Capture the cell that displays the provided text and extract its (x, y) central coordinate. 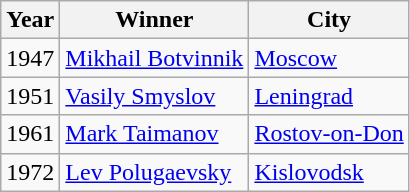
1972 (30, 172)
Rostov-on-Don (329, 134)
Leningrad (329, 96)
Mark Taimanov (154, 134)
Mikhail Botvinnik (154, 58)
Moscow (329, 58)
1961 (30, 134)
Vasily Smyslov (154, 96)
1947 (30, 58)
Lev Polugaevsky (154, 172)
Year (30, 20)
Kislovodsk (329, 172)
City (329, 20)
Winner (154, 20)
1951 (30, 96)
